Provide the [X, Y] coordinate of the cell's center where the given text is located.  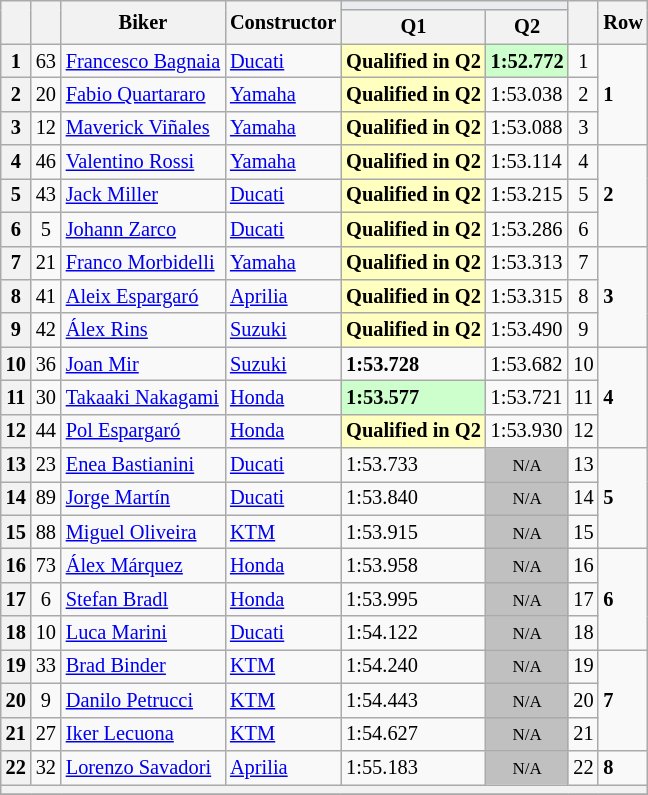
1:53.286 [528, 229]
1:52.772 [528, 61]
Franco Morbidelli [143, 263]
1:53.728 [413, 364]
1:53.490 [528, 330]
44 [46, 431]
88 [46, 532]
89 [46, 498]
43 [46, 195]
1:54.122 [413, 633]
Miguel Oliveira [143, 532]
42 [46, 330]
Q2 [528, 27]
Álex Márquez [143, 565]
Fabio Quartararo [143, 94]
Danilo Petrucci [143, 700]
Luca Marini [143, 633]
1:53.577 [413, 397]
Johann Zarco [143, 229]
Iker Lecuona [143, 734]
Constructor [283, 22]
1:53.995 [413, 599]
Biker [143, 22]
1:53.682 [528, 364]
23 [46, 465]
63 [46, 61]
1:53.958 [413, 565]
Takaaki Nakagami [143, 397]
1:53.840 [413, 498]
Aleix Espargaró [143, 296]
Álex Rins [143, 330]
32 [46, 767]
Brad Binder [143, 666]
1:54.443 [413, 700]
Maverick Viñales [143, 128]
1:53.315 [528, 296]
Jack Miller [143, 195]
1:53.313 [528, 263]
Enea Bastianini [143, 465]
1:53.733 [413, 465]
41 [46, 296]
Joan Mir [143, 364]
Pol Espargaró [143, 431]
30 [46, 397]
73 [46, 565]
Row [622, 22]
1:55.183 [413, 767]
1:53.930 [528, 431]
Q1 [413, 27]
Stefan Bradl [143, 599]
33 [46, 666]
Francesco Bagnaia [143, 61]
Jorge Martín [143, 498]
1:53.215 [528, 195]
27 [46, 734]
1:53.088 [528, 128]
1:53.915 [413, 532]
46 [46, 162]
1:53.038 [528, 94]
Valentino Rossi [143, 162]
1:53.114 [528, 162]
1:54.240 [413, 666]
36 [46, 364]
1:54.627 [413, 734]
Lorenzo Savadori [143, 767]
1:53.721 [528, 397]
